Return the (x, y) coordinate for the center point of the cell that contains the specified text.  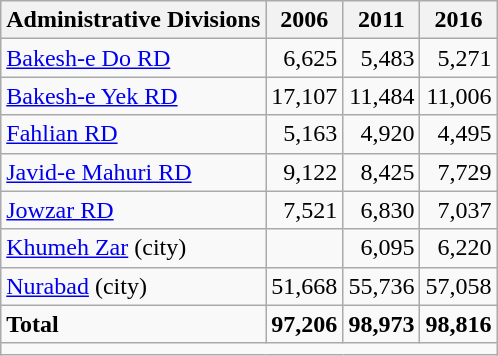
7,037 (458, 210)
Jowzar RD (134, 210)
Nurabad (city) (134, 286)
97,206 (304, 324)
Administrative Divisions (134, 20)
98,973 (382, 324)
Javid-e Mahuri RD (134, 172)
2016 (458, 20)
6,830 (382, 210)
17,107 (304, 96)
Fahlian RD (134, 134)
5,271 (458, 58)
Bakesh-e Yek RD (134, 96)
55,736 (382, 286)
Khumeh Zar (city) (134, 248)
9,122 (304, 172)
6,095 (382, 248)
4,495 (458, 134)
11,484 (382, 96)
4,920 (382, 134)
2011 (382, 20)
2006 (304, 20)
57,058 (458, 286)
7,521 (304, 210)
5,483 (382, 58)
Total (134, 324)
6,220 (458, 248)
5,163 (304, 134)
Bakesh-e Do RD (134, 58)
8,425 (382, 172)
7,729 (458, 172)
98,816 (458, 324)
6,625 (304, 58)
11,006 (458, 96)
51,668 (304, 286)
